Detect which cell encompasses the target text, then output its (X, Y) center coordinate. 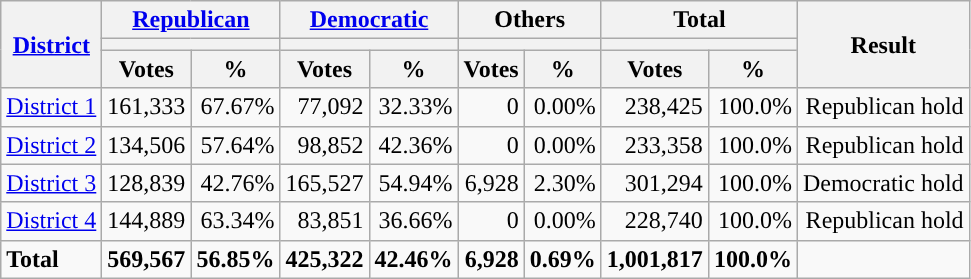
Democratic (369, 20)
1,001,817 (654, 259)
144,889 (146, 221)
Result (883, 44)
District 3 (52, 183)
District (52, 44)
77,092 (324, 107)
98,852 (324, 145)
238,425 (654, 107)
56.85% (236, 259)
District 2 (52, 145)
228,740 (654, 221)
54.94% (414, 183)
425,322 (324, 259)
Democratic hold (883, 183)
301,294 (654, 183)
161,333 (146, 107)
67.67% (236, 107)
Others (530, 20)
Republican (191, 20)
36.66% (414, 221)
2.30% (562, 183)
42.36% (414, 145)
57.64% (236, 145)
569,567 (146, 259)
42.46% (414, 259)
165,527 (324, 183)
128,839 (146, 183)
0.69% (562, 259)
83,851 (324, 221)
63.34% (236, 221)
42.76% (236, 183)
233,358 (654, 145)
32.33% (414, 107)
District 1 (52, 107)
District 4 (52, 221)
134,506 (146, 145)
